Output the (X, Y) coordinate of the center of the cell containing the given text.  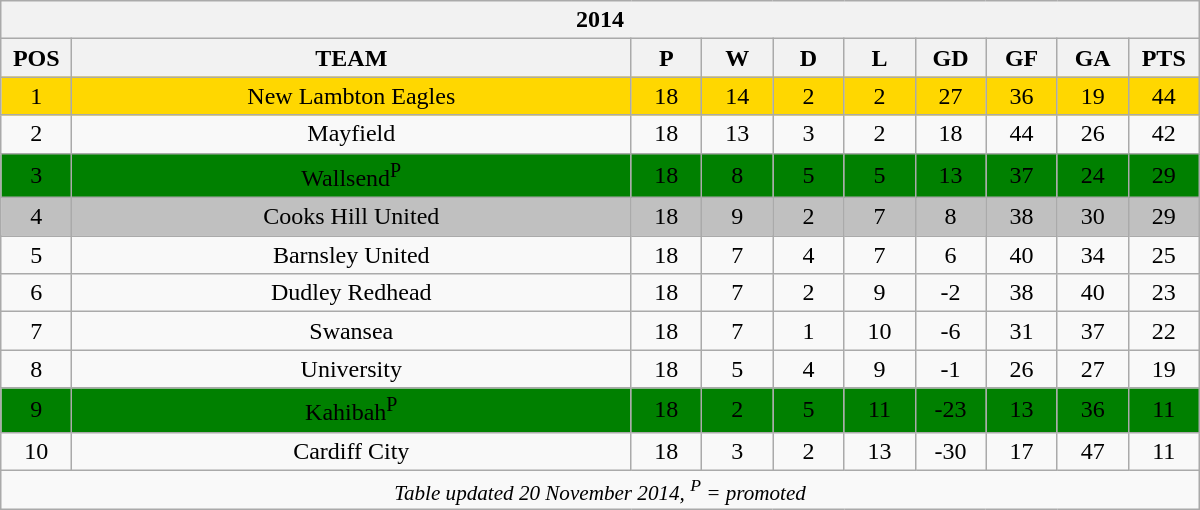
14 (738, 96)
POS (36, 58)
25 (1164, 255)
-23 (950, 410)
GF (1022, 58)
New Lambton Eagles (352, 96)
University (352, 369)
24 (1092, 176)
D (808, 58)
GD (950, 58)
-2 (950, 293)
Table updated 20 November 2014, P = promoted (600, 490)
Cardiff City (352, 451)
-1 (950, 369)
47 (1092, 451)
Barnsley United (352, 255)
PTS (1164, 58)
P (666, 58)
22 (1164, 331)
30 (1092, 217)
-6 (950, 331)
Mayfield (352, 134)
WallsendP (352, 176)
31 (1022, 331)
34 (1092, 255)
GA (1092, 58)
L (880, 58)
23 (1164, 293)
Swansea (352, 331)
W (738, 58)
2014 (600, 20)
17 (1022, 451)
42 (1164, 134)
KahibahP (352, 410)
TEAM (352, 58)
-30 (950, 451)
Cooks Hill United (352, 217)
Dudley Redhead (352, 293)
